Pinpoint the cell where the given text exists, returning its [X, Y] midpoint coordinate. 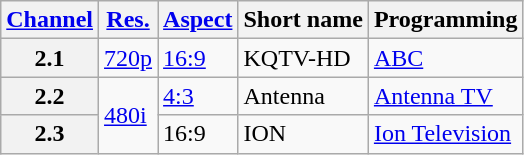
4:3 [198, 96]
KQTV-HD [303, 58]
720p [128, 58]
Ion Television [446, 134]
ABC [446, 58]
Short name [303, 20]
2.1 [50, 58]
Aspect [198, 20]
ION [303, 134]
2.3 [50, 134]
Antenna [303, 96]
2.2 [50, 96]
Channel [50, 20]
Antenna TV [446, 96]
Programming [446, 20]
Res. [128, 20]
480i [128, 115]
